Detect which cell encompasses the target text, then output its (x, y) center coordinate. 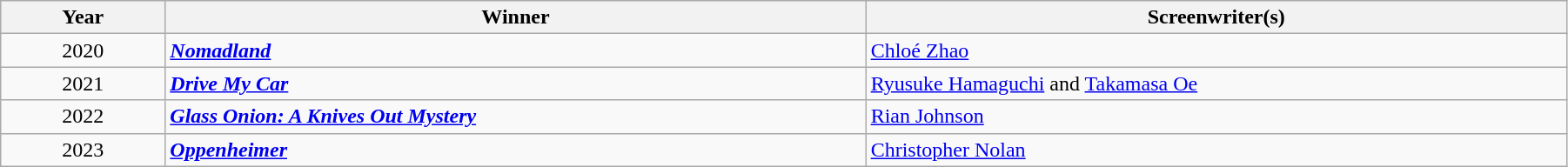
Rian Johnson (1216, 117)
Year (84, 17)
Drive My Car (515, 83)
2023 (84, 150)
2022 (84, 117)
Christopher Nolan (1216, 150)
Winner (515, 17)
Oppenheimer (515, 150)
2020 (84, 50)
Screenwriter(s) (1216, 17)
Ryusuke Hamaguchi and Takamasa Oe (1216, 83)
Glass Onion: A Knives Out Mystery (515, 117)
Chloé Zhao (1216, 50)
Nomadland (515, 50)
2021 (84, 83)
